Determine the [X, Y] coordinate at the center of the cell enclosing the given text.  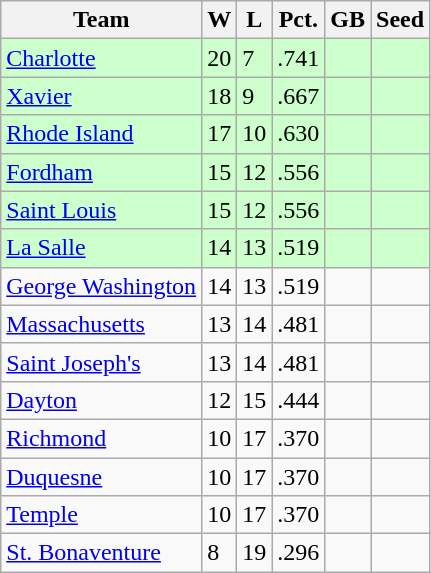
St. Bonaventure [102, 553]
Seed [400, 20]
Fordham [102, 172]
.667 [298, 96]
La Salle [102, 248]
Duquesne [102, 477]
Saint Louis [102, 210]
Pct. [298, 20]
18 [220, 96]
Richmond [102, 438]
9 [254, 96]
Charlotte [102, 58]
Saint Joseph's [102, 362]
7 [254, 58]
W [220, 20]
Xavier [102, 96]
Dayton [102, 400]
.741 [298, 58]
8 [220, 553]
L [254, 20]
.444 [298, 400]
19 [254, 553]
.630 [298, 134]
George Washington [102, 286]
Team [102, 20]
20 [220, 58]
Massachusetts [102, 324]
.296 [298, 553]
Temple [102, 515]
Rhode Island [102, 134]
GB [348, 20]
